Provide the (x, y) coordinate of the cell's center where the given text is located.  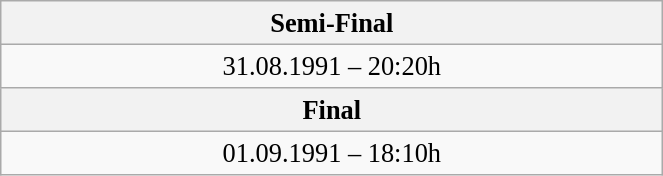
31.08.1991 – 20:20h (332, 66)
Semi-Final (332, 22)
Final (332, 109)
01.09.1991 – 18:10h (332, 153)
